Find where the given text appears and provide that cell's center as (x, y) coordinate. 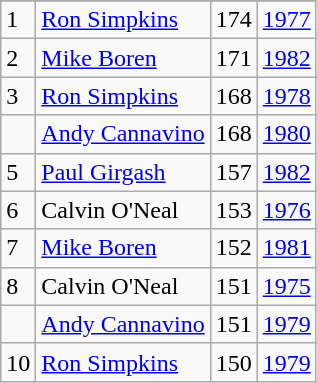
1978 (286, 96)
8 (18, 286)
171 (234, 58)
153 (234, 210)
2 (18, 58)
10 (18, 362)
152 (234, 248)
174 (234, 20)
6 (18, 210)
5 (18, 172)
150 (234, 362)
1980 (286, 134)
1975 (286, 286)
1977 (286, 20)
1981 (286, 248)
157 (234, 172)
3 (18, 96)
Paul Girgash (123, 172)
1976 (286, 210)
7 (18, 248)
1 (18, 20)
